Search for the cell housing the specified text and yield its [X, Y] center coordinate. 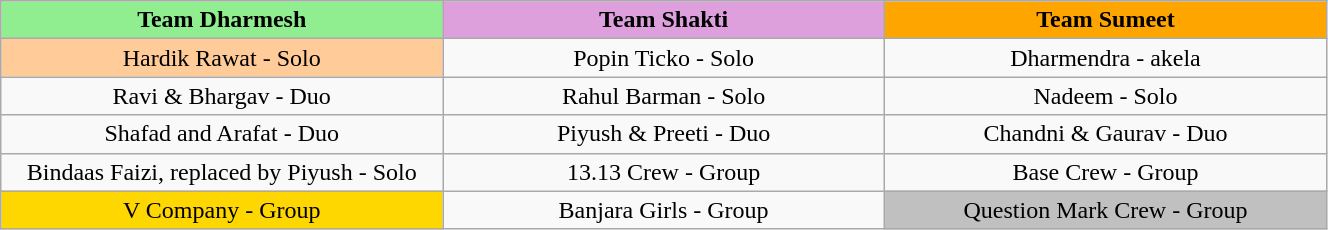
Base Crew - Group [1106, 172]
Bindaas Faizi, replaced by Piyush - Solo [222, 172]
Nadeem - Solo [1106, 96]
Piyush & Preeti - Duo [664, 134]
Dharmendra - akela [1106, 58]
Rahul Barman - Solo [664, 96]
Question Mark Crew - Group [1106, 210]
Ravi & Bhargav - Duo [222, 96]
Team Sumeet [1106, 20]
Banjara Girls - Group [664, 210]
Team Dharmesh [222, 20]
13.13 Crew - Group [664, 172]
Shafad and Arafat - Duo [222, 134]
V Company - Group [222, 210]
Chandni & Gaurav - Duo [1106, 134]
Team Shakti [664, 20]
Hardik Rawat - Solo [222, 58]
Popin Ticko - Solo [664, 58]
